Determine the (x, y) coordinate at the center of the cell enclosing the given text.  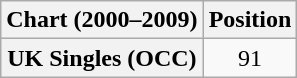
Chart (2000–2009) (102, 20)
91 (250, 58)
UK Singles (OCC) (102, 58)
Position (250, 20)
